Provide the [X, Y] coordinate of the cell's center where the given text is located.  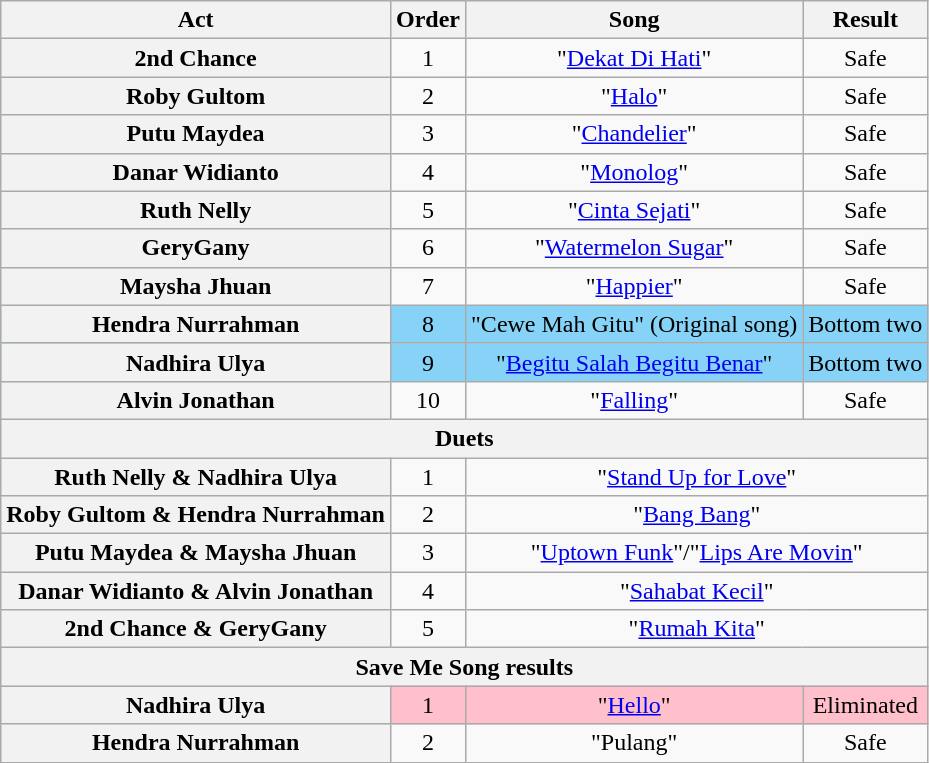
"Dekat Di Hati" [634, 58]
"Sahabat Kecil" [697, 591]
"Begitu Salah Begitu Benar" [634, 362]
Save Me Song results [464, 667]
"Uptown Funk"/"Lips Are Movin" [697, 553]
Duets [464, 438]
10 [428, 400]
"Cinta Sejati" [634, 210]
"Rumah Kita" [697, 629]
"Hello" [634, 705]
Alvin Jonathan [196, 400]
"Happier" [634, 286]
2nd Chance & GeryGany [196, 629]
2nd Chance [196, 58]
Song [634, 20]
Order [428, 20]
Danar Widianto [196, 172]
Roby Gultom & Hendra Nurrahman [196, 515]
"Pulang" [634, 743]
Ruth Nelly [196, 210]
Maysha Jhuan [196, 286]
Act [196, 20]
"Bang Bang" [697, 515]
"Halo" [634, 96]
Result [866, 20]
"Monolog" [634, 172]
Roby Gultom [196, 96]
Ruth Nelly & Nadhira Ulya [196, 477]
Putu Maydea & Maysha Jhuan [196, 553]
"Falling" [634, 400]
6 [428, 248]
"Cewe Mah Gitu" (Original song) [634, 324]
"Stand Up for Love" [697, 477]
"Chandelier" [634, 134]
"Watermelon Sugar" [634, 248]
Eliminated [866, 705]
Putu Maydea [196, 134]
7 [428, 286]
9 [428, 362]
8 [428, 324]
GeryGany [196, 248]
Danar Widianto & Alvin Jonathan [196, 591]
